Locate the cell with the specified text and output its (x, y) center coordinate. 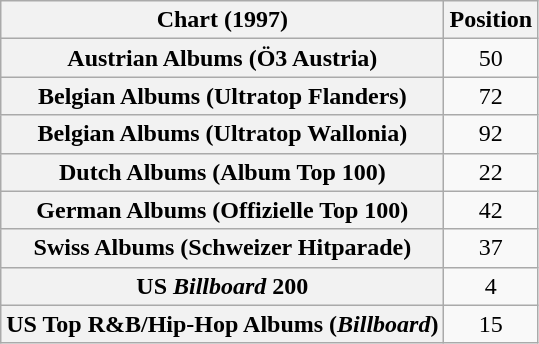
Position (491, 20)
22 (491, 172)
US Billboard 200 (222, 286)
42 (491, 210)
15 (491, 324)
92 (491, 134)
Austrian Albums (Ö3 Austria) (222, 58)
4 (491, 286)
37 (491, 248)
72 (491, 96)
50 (491, 58)
Belgian Albums (Ultratop Flanders) (222, 96)
Chart (1997) (222, 20)
Belgian Albums (Ultratop Wallonia) (222, 134)
Dutch Albums (Album Top 100) (222, 172)
US Top R&B/Hip-Hop Albums (Billboard) (222, 324)
Swiss Albums (Schweizer Hitparade) (222, 248)
German Albums (Offizielle Top 100) (222, 210)
